Return the [x, y] coordinate for the center point of the cell that contains the specified text.  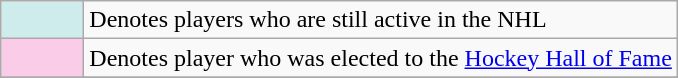
Denotes players who are still active in the NHL [381, 20]
Denotes player who was elected to the Hockey Hall of Fame [381, 58]
